Provide the (x, y) coordinate of the cell's center where the given text is located.  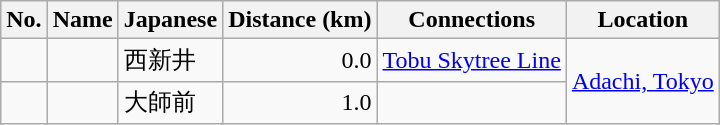
1.0 (300, 102)
大師前 (170, 102)
0.0 (300, 60)
Location (642, 20)
西新井 (170, 60)
Name (82, 20)
Japanese (170, 20)
No. (24, 20)
Distance (km) (300, 20)
Tobu Skytree Line (472, 60)
Adachi, Tokyo (642, 82)
Connections (472, 20)
